Return the [X, Y] coordinate for the center point of the cell that contains the specified text.  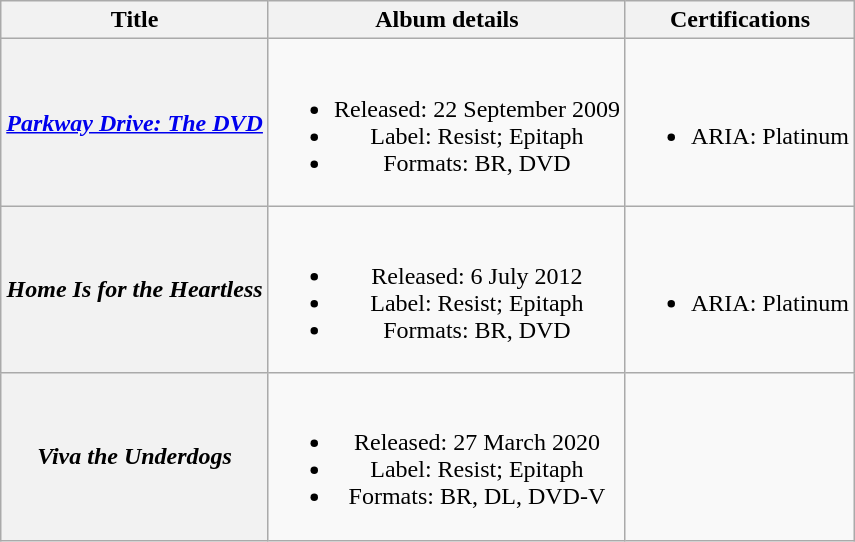
Title [135, 20]
Home Is for the Heartless [135, 290]
Released: 6 July 2012Label: Resist; EpitaphFormats: BR, DVD [446, 290]
Viva the Underdogs [135, 456]
Released: 27 March 2020Label: Resist; EpitaphFormats: BR, DL, DVD-V [446, 456]
Parkway Drive: The DVD [135, 122]
Certifications [740, 20]
Album details [446, 20]
Released: 22 September 2009Label: Resist; EpitaphFormats: BR, DVD [446, 122]
